Output the [X, Y] coordinate of the center of the cell containing the given text.  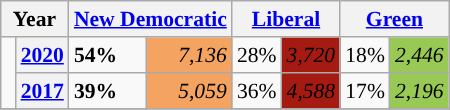
2,196 [420, 91]
28% [257, 55]
17% [365, 91]
2,446 [420, 55]
Liberal [286, 19]
18% [365, 55]
4,588 [312, 91]
7,136 [188, 55]
2020 [42, 55]
5,059 [188, 91]
3,720 [312, 55]
Year [34, 19]
New Democratic [150, 19]
Green [394, 19]
2017 [42, 91]
36% [257, 91]
39% [108, 91]
54% [108, 55]
